Determine the (x, y) coordinate at the center of the cell enclosing the given text.  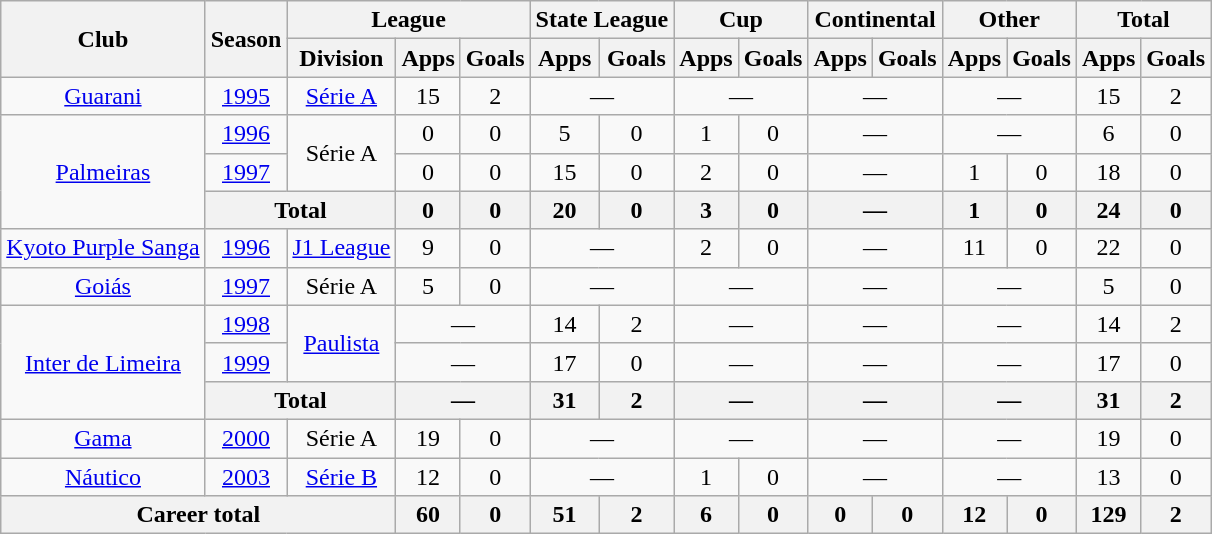
Career total (198, 515)
129 (1108, 515)
Náutico (103, 477)
11 (974, 248)
22 (1108, 248)
13 (1108, 477)
Guarani (103, 96)
20 (564, 210)
51 (564, 515)
J1 League (342, 248)
3 (706, 210)
1995 (246, 96)
Club (103, 39)
Cup (741, 20)
Inter de Limeira (103, 362)
2003 (246, 477)
Division (342, 58)
18 (1108, 172)
Continental (875, 20)
1999 (246, 362)
Gama (103, 438)
Goiás (103, 286)
9 (428, 248)
24 (1108, 210)
Série B (342, 477)
League (408, 20)
Paulista (342, 343)
2000 (246, 438)
Palmeiras (103, 172)
1998 (246, 324)
State League (602, 20)
Kyoto Purple Sanga (103, 248)
Season (246, 39)
60 (428, 515)
Other (1009, 20)
